Detect which cell encompasses the target text, then output its [X, Y] center coordinate. 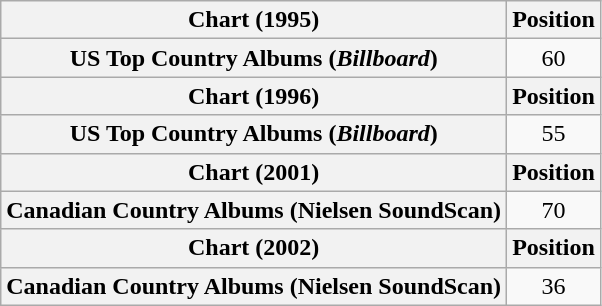
55 [554, 134]
Chart (1996) [254, 96]
70 [554, 210]
36 [554, 286]
Chart (2001) [254, 172]
60 [554, 58]
Chart (1995) [254, 20]
Chart (2002) [254, 248]
